Return the [x, y] coordinate for the center point of the cell that contains the specified text.  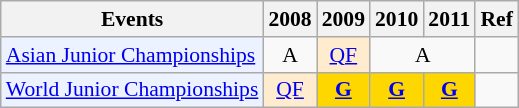
Ref [496, 19]
2010 [396, 19]
Asian Junior Championships [132, 55]
2011 [449, 19]
2008 [290, 19]
2009 [344, 19]
World Junior Championships [132, 90]
Events [132, 19]
